Output the (X, Y) coordinate of the center of the cell containing the given text.  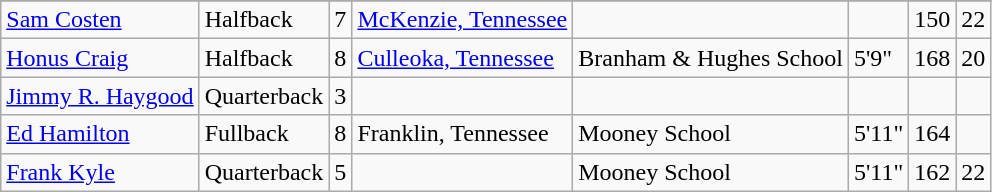
Culleoka, Tennessee (462, 58)
162 (932, 172)
Honus Craig (100, 58)
Jimmy R. Haygood (100, 96)
5 (340, 172)
150 (932, 20)
164 (932, 134)
20 (974, 58)
Ed Hamilton (100, 134)
McKenzie, Tennessee (462, 20)
Franklin, Tennessee (462, 134)
Frank Kyle (100, 172)
Fullback (264, 134)
Sam Costen (100, 20)
168 (932, 58)
Branham & Hughes School (711, 58)
3 (340, 96)
5'9" (878, 58)
7 (340, 20)
